Return (X, Y) of the center of cell containing provided text 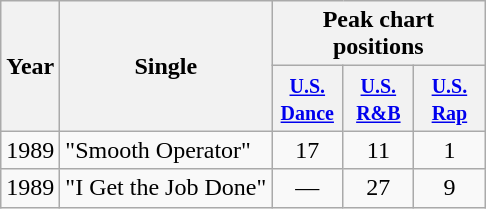
U.S. R&B (378, 98)
Year (30, 66)
11 (378, 150)
Single (166, 66)
— (308, 188)
"Smooth Operator" (166, 150)
Peak chart positions (378, 34)
1 (450, 150)
U.S. Rap (450, 98)
17 (308, 150)
27 (378, 188)
U.S. Dance (308, 98)
"I Get the Job Done" (166, 188)
9 (450, 188)
